Identify which cell holds the provided text, then report its [x, y] central coordinate. 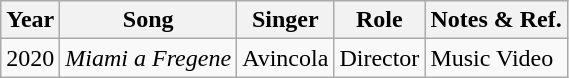
Year [30, 20]
Singer [286, 20]
Music Video [496, 58]
Miami a Fregene [148, 58]
2020 [30, 58]
Role [380, 20]
Director [380, 58]
Song [148, 20]
Avincola [286, 58]
Notes & Ref. [496, 20]
